For the text-containing cell, return its midpoint in (x, y) coordinate format. 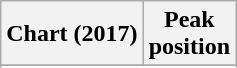
Chart (2017) (72, 34)
Peakposition (189, 34)
